Extract the (x, y) coordinate from the center of the cell holding the provided text.  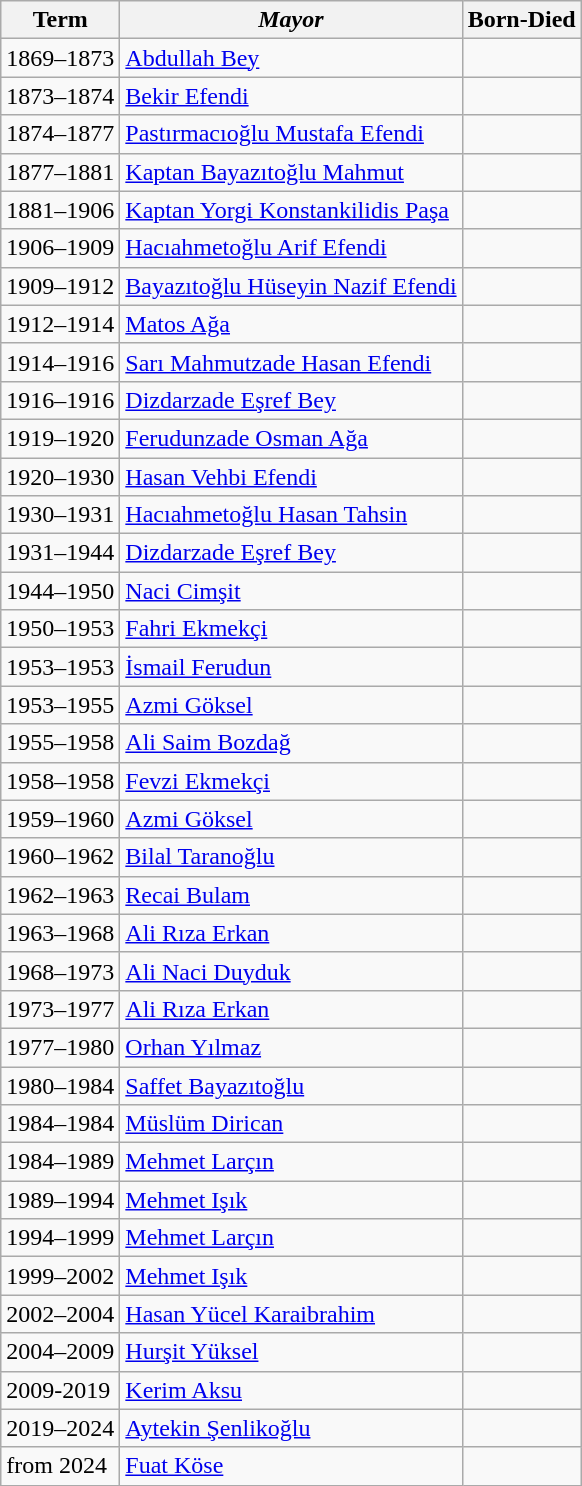
1959–1960 (60, 819)
1962–1963 (60, 895)
Recai Bulam (291, 895)
Abdullah Bey (291, 58)
1989–1994 (60, 1200)
2009-2019 (60, 1390)
Müslüm Dirican (291, 1124)
1958–1958 (60, 781)
2002–2004 (60, 1314)
Pastırmacıoğlu Mustafa Efendi (291, 134)
Fuat Köse (291, 1466)
Fahri Ekmekçi (291, 629)
Bayazıtoğlu Hüseyin Nazif Efendi (291, 286)
1881–1906 (60, 210)
1920–1930 (60, 477)
1873–1874 (60, 96)
Hurşit Yüksel (291, 1352)
2019–2024 (60, 1428)
1955–1958 (60, 743)
from 2024 (60, 1466)
1906–1909 (60, 248)
1953–1953 (60, 667)
Hacıahmetoğlu Hasan Tahsin (291, 515)
Orhan Yılmaz (291, 1047)
Kaptan Bayazıtoğlu Mahmut (291, 172)
1919–1920 (60, 438)
1984–1989 (60, 1162)
Hacıahmetoğlu Arif Efendi (291, 248)
1909–1912 (60, 286)
Bekir Efendi (291, 96)
1999–2002 (60, 1276)
1980–1984 (60, 1085)
1930–1931 (60, 515)
Born-Died (522, 20)
Term (60, 20)
Saffet Bayazıtoğlu (291, 1085)
1968–1973 (60, 971)
Ali Saim Bozdağ (291, 743)
Sarı Mahmutzade Hasan Efendi (291, 362)
Ferudunzade Osman Ağa (291, 438)
İsmail Ferudun (291, 667)
Fevzi Ekmekçi (291, 781)
1963–1968 (60, 933)
1953–1955 (60, 705)
1912–1914 (60, 324)
Hasan Yücel Karaibrahim (291, 1314)
1931–1944 (60, 553)
1869–1873 (60, 58)
1950–1953 (60, 629)
Kaptan Yorgi Konstankilidis Paşa (291, 210)
Bilal Taranoğlu (291, 857)
1916–1916 (60, 400)
1877–1881 (60, 172)
1944–1950 (60, 591)
Matos Ağa (291, 324)
1874–1877 (60, 134)
1960–1962 (60, 857)
2004–2009 (60, 1352)
Naci Cimşit (291, 591)
1914–1916 (60, 362)
1984–1984 (60, 1124)
Aytekin Şenlikoğlu (291, 1428)
1994–1999 (60, 1238)
Kerim Aksu (291, 1390)
1973–1977 (60, 1009)
Mayor (291, 20)
1977–1980 (60, 1047)
Ali Naci Duyduk (291, 971)
Hasan Vehbi Efendi (291, 477)
